Scan for the cell matching the given text and deliver its [x, y] coordinate at center. 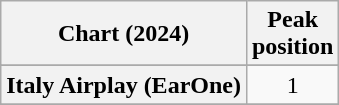
Peakposition [292, 34]
1 [292, 85]
Chart (2024) [124, 34]
Italy Airplay (EarOne) [124, 85]
